Pinpoint the cell where the given text exists, returning its (X, Y) midpoint coordinate. 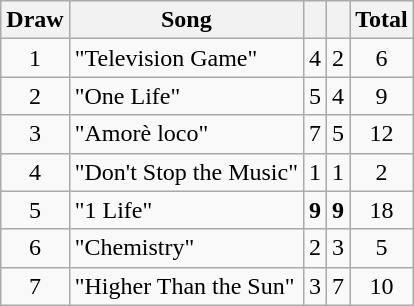
Song (186, 20)
"One Life" (186, 96)
"Don't Stop the Music" (186, 172)
12 (382, 134)
Draw (35, 20)
"Television Game" (186, 58)
"Chemistry" (186, 248)
Total (382, 20)
"Amorè loco" (186, 134)
10 (382, 286)
18 (382, 210)
"1 Life" (186, 210)
"Higher Than the Sun" (186, 286)
